Pinpoint the cell where the given text exists, returning its [x, y] midpoint coordinate. 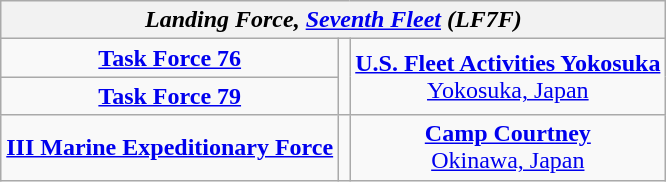
U.S. Fleet Activities YokosukaYokosuka, Japan [508, 77]
III Marine Expeditionary Force [170, 148]
Camp Courtney Okinawa, Japan [508, 148]
Task Force 79 [170, 96]
Task Force 76 [170, 58]
Landing Force, Seventh Fleet (LF7F) [334, 20]
